Return the [x, y] coordinate for the center point of the cell that contains the specified text.  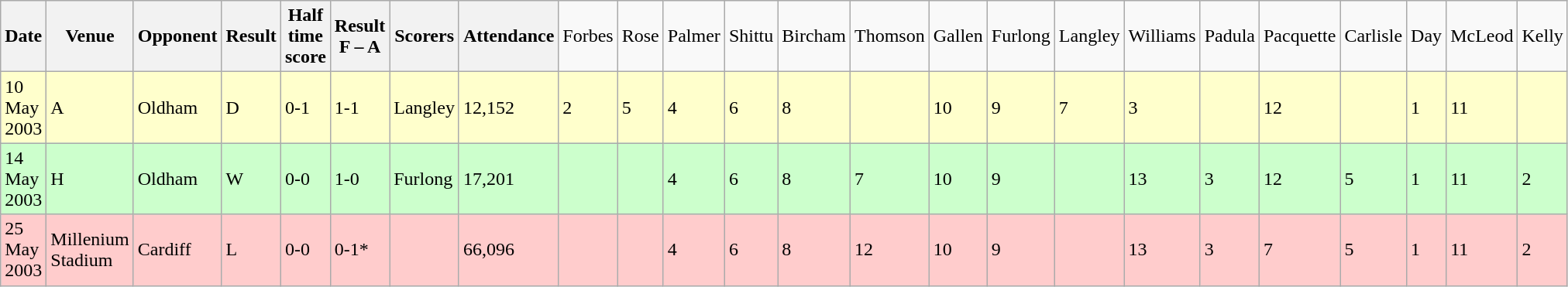
Result [251, 36]
Half time score [305, 36]
14 May 2003 [23, 179]
Opponent [177, 36]
Day [1427, 36]
0-1 [305, 108]
L [251, 250]
66,096 [508, 250]
Padula [1229, 36]
Palmer [694, 36]
W [251, 179]
Cardiff [177, 250]
1-0 [359, 179]
Williams [1162, 36]
H [90, 179]
Kelly [1542, 36]
10 May 2003 [23, 108]
25 May 2003 [23, 250]
Forbes [588, 36]
ResultF – A [359, 36]
Venue [90, 36]
Shittu [751, 36]
17,201 [508, 179]
Bircham [814, 36]
Thomson [889, 36]
12,152 [508, 108]
Date [23, 36]
1-1 [359, 108]
0-1* [359, 250]
Pacquette [1299, 36]
A [90, 108]
D [251, 108]
Carlisle [1374, 36]
McLeod [1482, 36]
Scorers [425, 36]
Attendance [508, 36]
Gallen [958, 36]
Rose [640, 36]
Millenium Stadium [90, 250]
